For the text-containing cell, return its midpoint in (x, y) coordinate format. 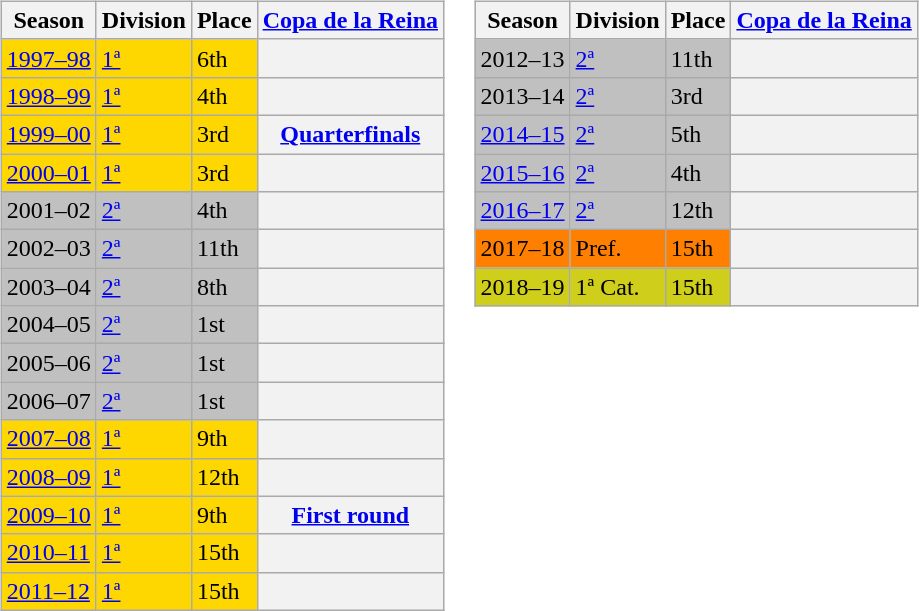
2014–15 (522, 134)
2018–19 (522, 287)
2012–13 (522, 58)
2011–12 (48, 591)
2005–06 (48, 363)
2013–14 (522, 96)
2017–18 (522, 249)
2006–07 (48, 401)
1998–99 (48, 96)
2016–17 (522, 211)
2000–01 (48, 173)
6th (224, 58)
2004–05 (48, 325)
2008–09 (48, 477)
First round (350, 515)
1999–00 (48, 134)
2007–08 (48, 439)
2001–02 (48, 211)
2009–10 (48, 515)
Quarterfinals (350, 134)
8th (224, 287)
2003–04 (48, 287)
2002–03 (48, 249)
Pref. (618, 249)
1997–98 (48, 58)
5th (698, 134)
2010–11 (48, 553)
1ª Cat. (618, 287)
2015–16 (522, 173)
